Determine the (X, Y) coordinate at the center of the cell enclosing the given text.  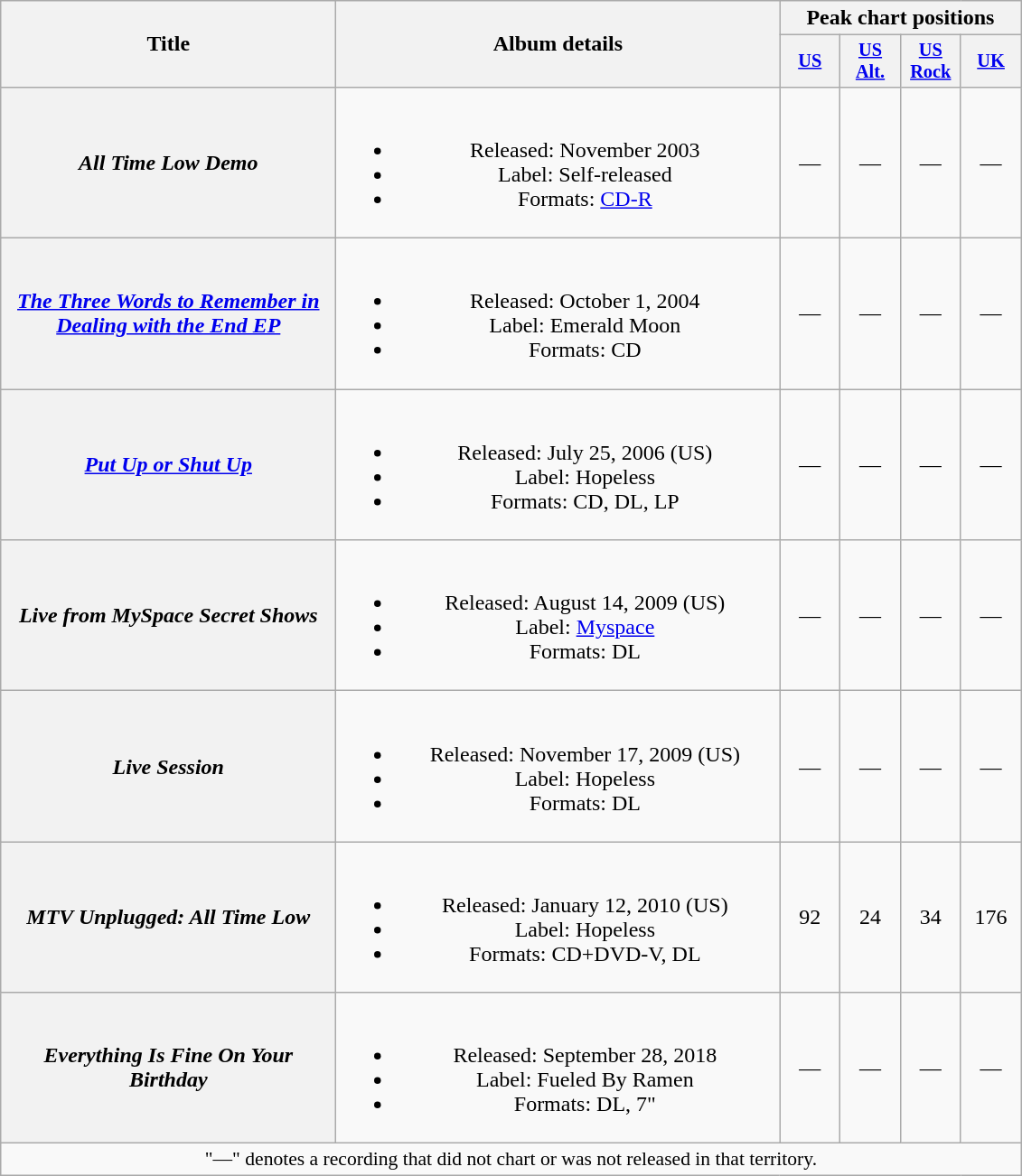
All Time Low Demo (168, 163)
USAlt. (871, 61)
24 (871, 918)
Album details (558, 44)
USRock (931, 61)
Released: July 25, 2006 (US)Label: HopelessFormats: CD, DL, LP (558, 464)
The Three Words to Remember in Dealing with the End EP (168, 314)
176 (990, 918)
UK (990, 61)
Title (168, 44)
Live from MySpace Secret Shows (168, 616)
MTV Unplugged: All Time Low (168, 918)
Released: August 14, 2009 (US)Label: MyspaceFormats: DL (558, 616)
Released: January 12, 2010 (US)Label: HopelessFormats: CD+DVD-V, DL (558, 918)
Put Up or Shut Up (168, 464)
Peak chart positions (900, 18)
Released: November 2003Label: Self-releasedFormats: CD-R (558, 163)
92 (810, 918)
Released: October 1, 2004Label: Emerald MoonFormats: CD (558, 314)
"—" denotes a recording that did not chart or was not released in that territory. (511, 1160)
Everything Is Fine On Your Birthday (168, 1068)
Live Session (168, 766)
US (810, 61)
34 (931, 918)
Released: September 28, 2018Label: Fueled By RamenFormats: DL, 7" (558, 1068)
Released: November 17, 2009 (US)Label: HopelessFormats: DL (558, 766)
